Detect which cell encompasses the target text, then output its (X, Y) center coordinate. 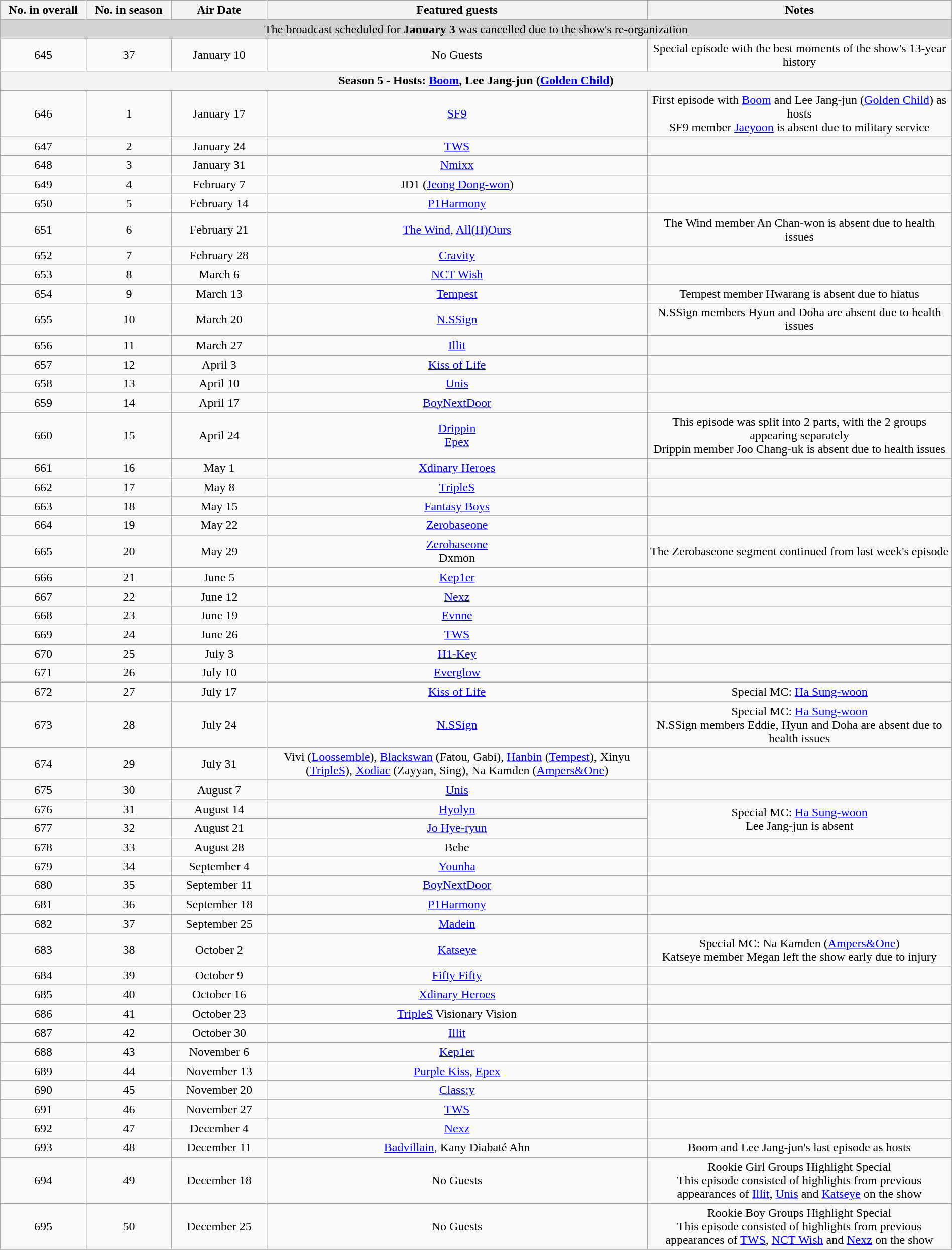
July 10 (219, 673)
The Wind member An Chan-won is absent due to health issues (799, 229)
675 (43, 790)
42 (129, 1033)
659 (43, 403)
The Wind, All(H)Ours (457, 229)
34 (129, 866)
662 (43, 487)
February 28 (219, 255)
DrippinEpex (457, 435)
August 21 (219, 828)
681 (43, 904)
November 20 (219, 1090)
May 1 (219, 468)
672 (43, 692)
Boom and Lee Jang-jun's last episode as hosts (799, 1148)
685 (43, 994)
645 (43, 55)
August 28 (219, 847)
43 (129, 1052)
27 (129, 692)
February 21 (219, 229)
690 (43, 1090)
695 (43, 1226)
36 (129, 904)
April 17 (219, 403)
50 (129, 1226)
September 18 (219, 904)
46 (129, 1109)
14 (129, 403)
December 18 (219, 1180)
October 16 (219, 994)
646 (43, 113)
N.SSign members Hyun and Doha are absent due to health issues (799, 319)
July 31 (219, 764)
18 (129, 506)
March 27 (219, 346)
Featured guests (457, 10)
19 (129, 525)
Zerobaseone (457, 525)
6 (129, 229)
692 (43, 1128)
Special MC: Ha Sung-woon (799, 692)
23 (129, 615)
679 (43, 866)
TripleS (457, 487)
664 (43, 525)
33 (129, 847)
Nmixx (457, 165)
July 24 (219, 725)
No. in season (129, 10)
16 (129, 468)
December 25 (219, 1226)
8 (129, 274)
694 (43, 1180)
39 (129, 975)
4 (129, 184)
686 (43, 1014)
Bebe (457, 847)
29 (129, 764)
649 (43, 184)
2 (129, 146)
Season 5 - Hosts: Boom, Lee Jang-jun (Golden Child) (476, 81)
April 10 (219, 384)
First episode with Boom and Lee Jang-jun (Golden Child) as hostsSF9 member Jaeyoon is absent due to military service (799, 113)
Purple Kiss, Epex (457, 1071)
March 13 (219, 294)
674 (43, 764)
663 (43, 506)
October 2 (219, 949)
3 (129, 165)
682 (43, 924)
Jo Hye-ryun (457, 828)
November 27 (219, 1109)
24 (129, 634)
November 6 (219, 1052)
25 (129, 653)
January 31 (219, 165)
August 14 (219, 809)
673 (43, 725)
Special episode with the best moments of the show's 13-year history (799, 55)
September 4 (219, 866)
651 (43, 229)
Tempest (457, 294)
January 24 (219, 146)
Special MC: Ha Sung-woonLee Jang-jun is absent (799, 819)
45 (129, 1090)
The Zerobaseone segment continued from last week's episode (799, 551)
Special MC: Ha Sung-woonN.SSign members Eddie, Hyun and Doha are absent due to health issues (799, 725)
9 (129, 294)
January 17 (219, 113)
31 (129, 809)
TripleS Visionary Vision (457, 1014)
May 8 (219, 487)
Fifty Fifty (457, 975)
May 15 (219, 506)
May 22 (219, 525)
22 (129, 596)
666 (43, 577)
July 3 (219, 653)
August 7 (219, 790)
Notes (799, 10)
April 3 (219, 365)
677 (43, 828)
688 (43, 1052)
665 (43, 551)
Air Date (219, 10)
Badvillain, Kany Diabaté Ahn (457, 1148)
10 (129, 319)
October 23 (219, 1014)
February 7 (219, 184)
Vivi (Loossemble), Blackswan (Fatou, Gabi), Hanbin (Tempest), Xinyu (TripleS), Xodiac (Zayyan, Sing), Na Kamden (Ampers&One) (457, 764)
Katseye (457, 949)
Class:y (457, 1090)
Cravity (457, 255)
654 (43, 294)
676 (43, 809)
657 (43, 365)
30 (129, 790)
Hyolyn (457, 809)
653 (43, 274)
December 4 (219, 1128)
21 (129, 577)
No. in overall (43, 10)
NCT Wish (457, 274)
5 (129, 203)
April 24 (219, 435)
The broadcast scheduled for January 3 was cancelled due to the show's re-organization (476, 29)
647 (43, 146)
670 (43, 653)
November 13 (219, 1071)
669 (43, 634)
648 (43, 165)
20 (129, 551)
October 9 (219, 975)
Younha (457, 866)
Evnne (457, 615)
7 (129, 255)
683 (43, 949)
35 (129, 885)
38 (129, 949)
15 (129, 435)
Rookie Girl Groups Highlight SpecialThis episode consisted of highlights from previous appearances of Illit, Unis and Katseye on the show (799, 1180)
652 (43, 255)
41 (129, 1014)
655 (43, 319)
11 (129, 346)
693 (43, 1148)
48 (129, 1148)
June 12 (219, 596)
40 (129, 994)
661 (43, 468)
October 30 (219, 1033)
12 (129, 365)
658 (43, 384)
Fantasy Boys (457, 506)
SF9 (457, 113)
Rookie Boy Groups Highlight SpecialThis episode consisted of highlights from previous appearances of TWS, NCT Wish and Nexz on the show (799, 1226)
Special MC: Na Kamden (Ampers&One)Katseye member Megan left the show early due to injury (799, 949)
671 (43, 673)
February 14 (219, 203)
668 (43, 615)
684 (43, 975)
H1-Key (457, 653)
June 19 (219, 615)
49 (129, 1180)
December 11 (219, 1148)
September 25 (219, 924)
June 5 (219, 577)
17 (129, 487)
Madein (457, 924)
680 (43, 885)
47 (129, 1128)
Tempest member Hwarang is absent due to hiatus (799, 294)
January 10 (219, 55)
678 (43, 847)
Everglow (457, 673)
656 (43, 346)
691 (43, 1109)
ZerobaseoneDxmon (457, 551)
March 6 (219, 274)
32 (129, 828)
667 (43, 596)
26 (129, 673)
28 (129, 725)
689 (43, 1071)
JD1 (Jeong Dong-won) (457, 184)
July 17 (219, 692)
June 26 (219, 634)
March 20 (219, 319)
687 (43, 1033)
13 (129, 384)
650 (43, 203)
May 29 (219, 551)
1 (129, 113)
660 (43, 435)
This episode was split into 2 parts, with the 2 groups appearing separatelyDrippin member Joo Chang-uk is absent due to health issues (799, 435)
September 11 (219, 885)
44 (129, 1071)
